Capture the cell that displays the provided text and extract its (x, y) central coordinate. 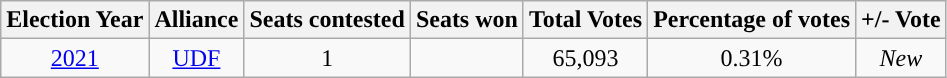
1 (327, 58)
65,093 (585, 58)
+/- Vote (902, 20)
Election Year (75, 20)
0.31% (752, 58)
Percentage of votes (752, 20)
Seats won (466, 20)
New (902, 58)
Seats contested (327, 20)
Alliance (196, 20)
UDF (196, 58)
Total Votes (585, 20)
2021 (75, 58)
